Search for the cell housing the specified text and yield its (X, Y) center coordinate. 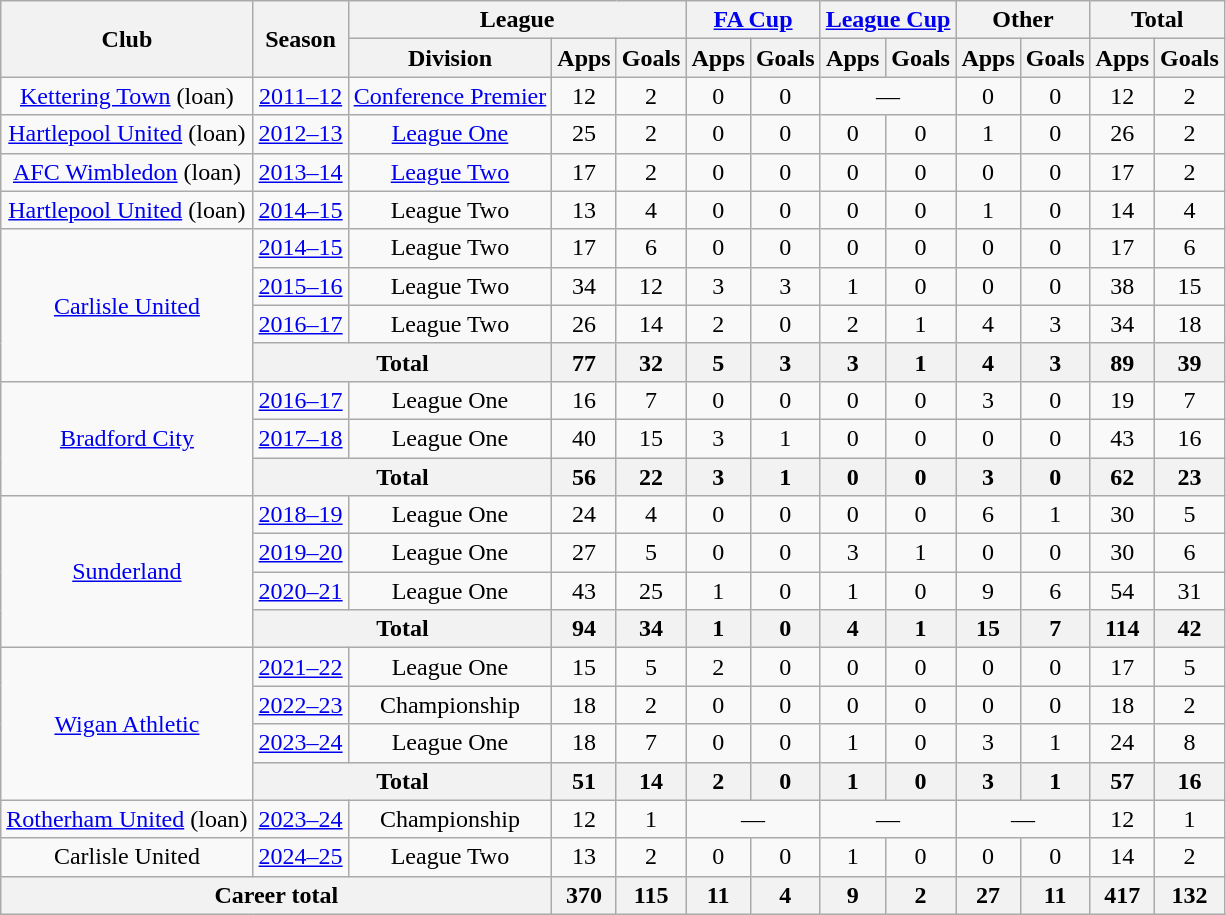
Sunderland (127, 572)
Rotherham United (loan) (127, 819)
22 (651, 477)
Wigan Athletic (127, 724)
40 (584, 438)
32 (651, 362)
19 (1122, 400)
League Cup (888, 20)
115 (651, 895)
2021–22 (300, 667)
417 (1122, 895)
2020–21 (300, 591)
54 (1122, 591)
AFC Wimbledon (loan) (127, 172)
2012–13 (300, 134)
370 (584, 895)
Kettering Town (loan) (127, 96)
Bradford City (127, 438)
Division (450, 58)
2024–25 (300, 857)
Club (127, 39)
31 (1190, 591)
Career total (276, 895)
39 (1190, 362)
Season (300, 39)
2017–18 (300, 438)
League (517, 20)
94 (584, 629)
8 (1190, 743)
51 (584, 781)
2013–14 (300, 172)
FA Cup (753, 20)
2019–20 (300, 553)
38 (1122, 286)
Other (1023, 20)
114 (1122, 629)
42 (1190, 629)
2015–16 (300, 286)
57 (1122, 781)
2018–19 (300, 515)
132 (1190, 895)
2011–12 (300, 96)
2022–23 (300, 705)
77 (584, 362)
89 (1122, 362)
Conference Premier (450, 96)
56 (584, 477)
23 (1190, 477)
62 (1122, 477)
